Provide the [x, y] coordinate of the cell's center where the given text is located.  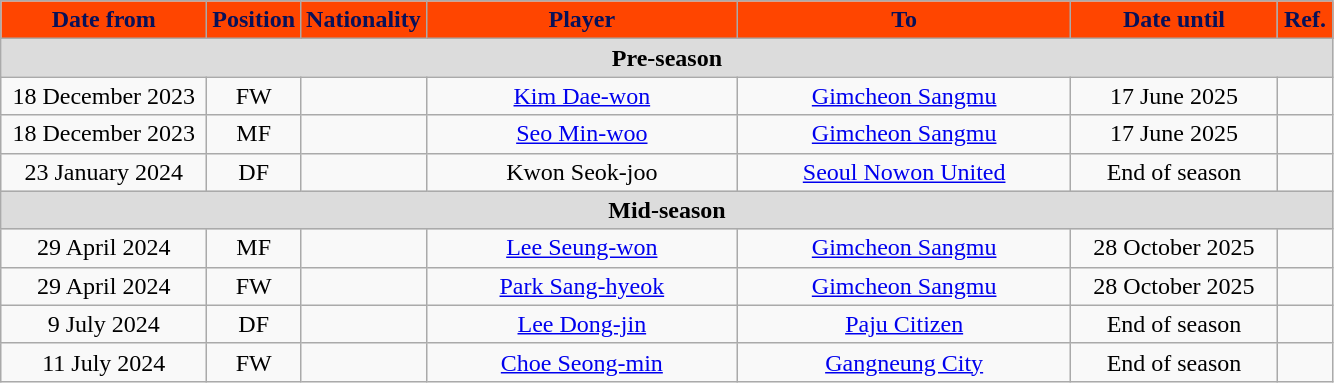
Player [582, 20]
Date until [1174, 20]
Choe Seong-min [582, 362]
11 July 2024 [104, 362]
Date from [104, 20]
Kim Dae-won [582, 96]
Nationality [364, 20]
Kwon Seok-joo [582, 172]
Ref. [1305, 20]
9 July 2024 [104, 324]
Position [254, 20]
Seoul Nowon United [904, 172]
Pre-season [667, 58]
Mid-season [667, 210]
Lee Seung-won [582, 248]
23 January 2024 [104, 172]
Paju Citizen [904, 324]
Park Sang-hyeok [582, 286]
Lee Dong-jin [582, 324]
Seo Min-woo [582, 134]
Gangneung City [904, 362]
To [904, 20]
